Find where the given text appears and provide that cell's center as (X, Y) coordinate. 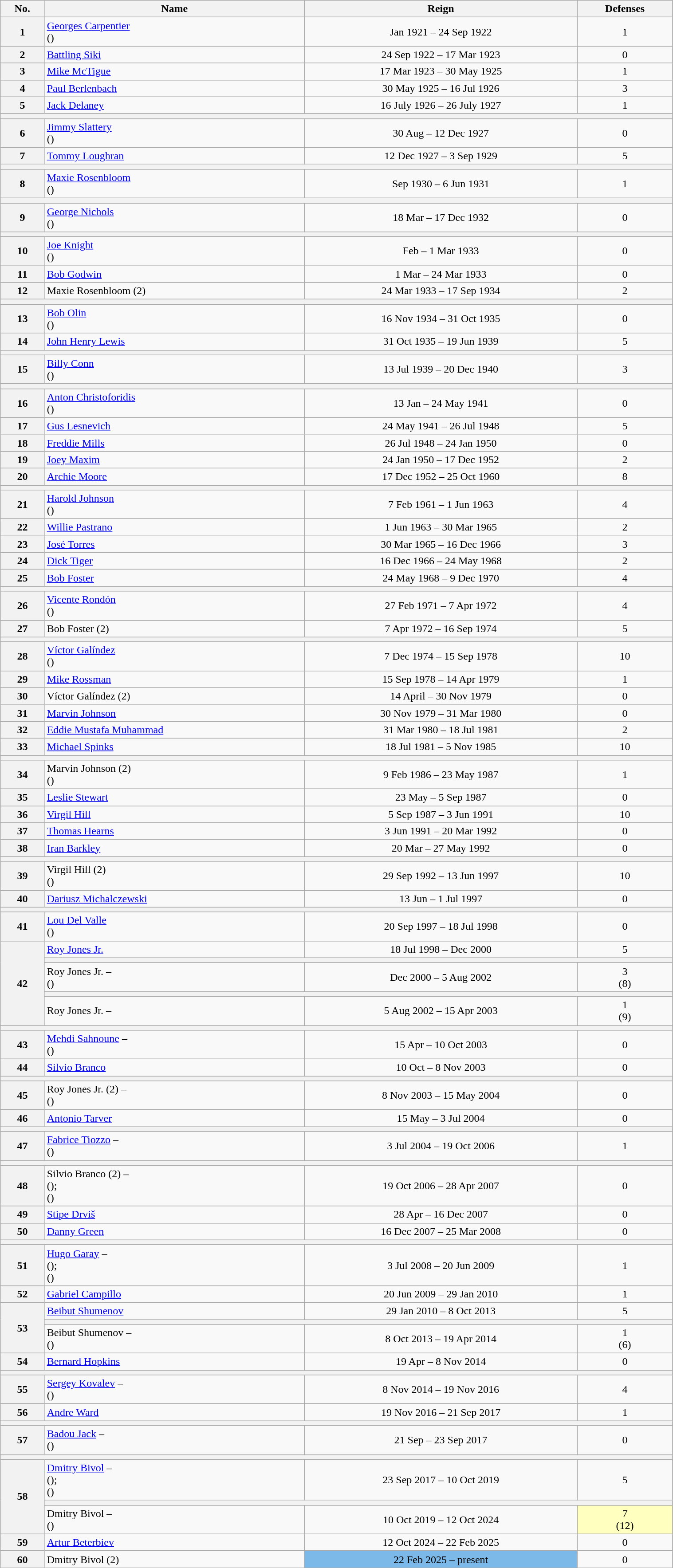
10 Oct – 8 Nov 2003 (441, 1068)
51 (22, 1265)
20 (22, 476)
Archie Moore (174, 476)
39 (22, 876)
17 Mar 1923 – 30 May 1925 (441, 71)
21 (22, 505)
6 (22, 133)
Feb – 1 Mar 1933 (441, 251)
Lou Del Valle() (174, 926)
Dmitry Bivol (2) (174, 1559)
13 Jun – 1 Jul 1997 (441, 899)
16 Nov 1934 – 31 Oct 1935 (441, 318)
Georges Carpentier() (174, 32)
13 Jul 1939 – 20 Dec 1940 (441, 369)
12 Dec 1927 – 3 Sep 1929 (441, 156)
27 Feb 1971 – 7 Apr 1972 (441, 606)
14 (22, 342)
Badou Jack – () (174, 1440)
26 Jul 1948 – 24 Jan 1950 (441, 443)
Andre Ward (174, 1412)
53 (22, 1328)
Antonio Tarver (174, 1118)
Iran Barkley (174, 848)
Dmitry Bivol – () (174, 1520)
24 (22, 561)
Bob Foster (2) (174, 629)
Eddie Mustafa Muhammad (174, 730)
24 Sep 1922 – 17 Mar 1923 (441, 55)
9 Feb 1986 – 23 May 1987 (441, 774)
Jack Delaney (174, 105)
44 (22, 1068)
56 (22, 1412)
Fabrice Tiozzo – () (174, 1146)
23 May – 5 Sep 1987 (441, 798)
1(6) (625, 1339)
1 Mar – 24 Mar 1933 (441, 274)
Sergey Kovalev – () (174, 1389)
Dariusz Michalczewski (174, 899)
48 (22, 1186)
3 Jul 2008 – 20 Jun 2009 (441, 1265)
Virgil Hill (2)() (174, 876)
22 (22, 527)
16 (22, 403)
No. (22, 9)
Mehdi Sahnoune – () (174, 1045)
7(12) (625, 1520)
7 (22, 156)
43 (22, 1045)
18 Mar – 17 Dec 1932 (441, 217)
Artur Beterbiev (174, 1542)
Beibut Shumenov (174, 1311)
19 Apr – 8 Nov 2014 (441, 1362)
Marvin Johnson (2)() (174, 774)
42 (22, 983)
41 (22, 926)
29 Jan 2010 – 8 Oct 2013 (441, 1311)
Tommy Loughran (174, 156)
30 Mar 1965 – 16 Dec 1966 (441, 544)
18 Jul 1981 – 5 Nov 1985 (441, 747)
Hugo Garay – ();() (174, 1265)
15 May – 3 Jul 2004 (441, 1118)
Bob Foster (174, 578)
Dick Tiger (174, 561)
29 Sep 1992 – 13 Jun 1997 (441, 876)
1 Jun 1963 – 30 Mar 1965 (441, 527)
Jan 1921 – 24 Sep 1922 (441, 32)
25 (22, 578)
Thomas Hearns (174, 831)
38 (22, 848)
31 Mar 1980 – 18 Jul 1981 (441, 730)
37 (22, 831)
47 (22, 1146)
3 Jul 2004 – 19 Oct 2006 (441, 1146)
23 (22, 544)
Gabriel Campillo (174, 1294)
31 Oct 1935 – 19 Jun 1939 (441, 342)
54 (22, 1362)
16 Dec 1966 – 24 May 1968 (441, 561)
19 Oct 2006 – 28 Apr 2007 (441, 1186)
29 (22, 679)
52 (22, 1294)
Maxie Rosenbloom (2) (174, 291)
Silvio Branco (174, 1068)
24 Mar 1933 – 17 Sep 1934 (441, 291)
13 (22, 318)
7 Dec 1974 – 15 Sep 1978 (441, 656)
20 Jun 2009 – 29 Jan 2010 (441, 1294)
Reign (441, 9)
Maxie Rosenbloom() (174, 184)
24 Jan 1950 – 17 Dec 1952 (441, 460)
Mike Rossman (174, 679)
Bernard Hopkins (174, 1362)
Víctor Galíndez (2) (174, 696)
28 Apr – 16 Dec 2007 (441, 1214)
Roy Jones Jr. (174, 949)
Marvin Johnson (174, 713)
John Henry Lewis (174, 342)
16 July 1926 – 26 July 1927 (441, 105)
60 (22, 1559)
10 Oct 2019 – 12 Oct 2024 (441, 1520)
7 Feb 1961 – 1 Jun 1963 (441, 505)
Jimmy Slattery() (174, 133)
46 (22, 1118)
50 (22, 1231)
Joe Knight() (174, 251)
Defenses (625, 9)
Michael Spinks (174, 747)
Name (174, 9)
1(9) (625, 1010)
19 Nov 2016 – 21 Sep 2017 (441, 1412)
Sep 1930 – 6 Jun 1931 (441, 184)
Virgil Hill (174, 814)
40 (22, 899)
24 May 1941 – 26 Jul 1948 (441, 426)
Battling Siki (174, 55)
Roy Jones Jr. – () (174, 977)
8 Nov 2014 – 19 Nov 2016 (441, 1389)
12 Oct 2024 – 22 Feb 2025 (441, 1542)
Billy Conn() (174, 369)
Roy Jones Jr. (2) – () (174, 1096)
30 (22, 696)
49 (22, 1214)
45 (22, 1096)
20 Mar – 27 May 1992 (441, 848)
7 Apr 1972 – 16 Sep 1974 (441, 629)
8 Nov 2003 – 15 May 2004 (441, 1096)
32 (22, 730)
Joey Maxim (174, 460)
Harold Johnson() (174, 505)
23 Sep 2017 – 10 Oct 2019 (441, 1480)
George Nichols() (174, 217)
Paul Berlenbach (174, 88)
35 (22, 798)
5 Aug 2002 – 15 Apr 2003 (441, 1010)
12 (22, 291)
17 Dec 1952 – 25 Oct 1960 (441, 476)
11 (22, 274)
Roy Jones Jr. – (174, 1010)
Mike McTigue (174, 71)
30 Aug – 12 Dec 1927 (441, 133)
22 Feb 2025 – present (441, 1559)
Vicente Rondón() (174, 606)
Anton Christoforidis() (174, 403)
5 Sep 1987 – 3 Jun 1991 (441, 814)
3 Jun 1991 – 20 Mar 1992 (441, 831)
59 (22, 1542)
José Torres (174, 544)
Leslie Stewart (174, 798)
Beibut Shumenov – () (174, 1339)
36 (22, 814)
33 (22, 747)
Gus Lesnevich (174, 426)
Bob Godwin (174, 274)
17 (22, 426)
26 (22, 606)
55 (22, 1389)
57 (22, 1440)
14 April – 30 Nov 1979 (441, 696)
28 (22, 656)
Víctor Galíndez() (174, 656)
Willie Pastrano (174, 527)
21 Sep – 23 Sep 2017 (441, 1440)
Dmitry Bivol – ();() (174, 1480)
Dec 2000 – 5 Aug 2002 (441, 977)
9 (22, 217)
Bob Olin() (174, 318)
34 (22, 774)
3(8) (625, 977)
18 (22, 443)
24 May 1968 – 9 Dec 1970 (441, 578)
Danny Green (174, 1231)
31 (22, 713)
19 (22, 460)
20 Sep 1997 – 18 Jul 1998 (441, 926)
16 Dec 2007 – 25 Mar 2008 (441, 1231)
30 Nov 1979 – 31 Mar 1980 (441, 713)
15 Sep 1978 – 14 Apr 1979 (441, 679)
Stipe Drviš (174, 1214)
13 Jan – 24 May 1941 (441, 403)
15 Apr – 10 Oct 2003 (441, 1045)
30 May 1925 – 16 Jul 1926 (441, 88)
58 (22, 1497)
27 (22, 629)
8 Oct 2013 – 19 Apr 2014 (441, 1339)
18 Jul 1998 – Dec 2000 (441, 949)
Silvio Branco (2) – ();() (174, 1186)
15 (22, 369)
Freddie Mills (174, 443)
